Capture the cell that displays the provided text and extract its [X, Y] central coordinate. 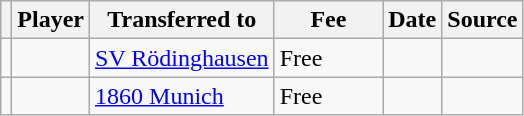
Fee [328, 20]
Player [51, 20]
Transferred to [182, 20]
1860 Munich [182, 96]
Source [482, 20]
SV Rödinghausen [182, 58]
Date [412, 20]
